Extract the [x, y] coordinate from the center of the cell holding the provided text.  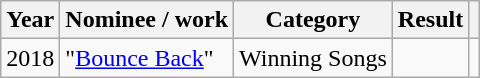
Category [314, 20]
Result [430, 20]
Year [30, 20]
2018 [30, 58]
"Bounce Back" [147, 58]
Winning Songs [314, 58]
Nominee / work [147, 20]
